Determine the [X, Y] coordinate at the center of the cell enclosing the given text.  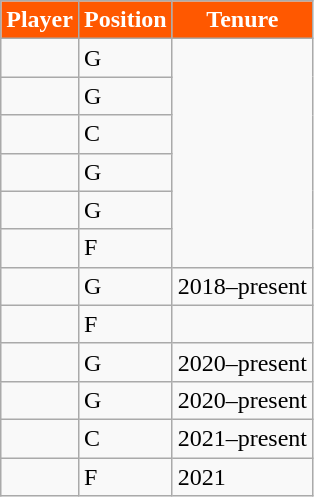
2021 [242, 477]
2018–present [242, 286]
Tenure [242, 20]
Player [40, 20]
2021–present [242, 438]
Position [125, 20]
